Pinpoint the cell where the given text exists, returning its [x, y] midpoint coordinate. 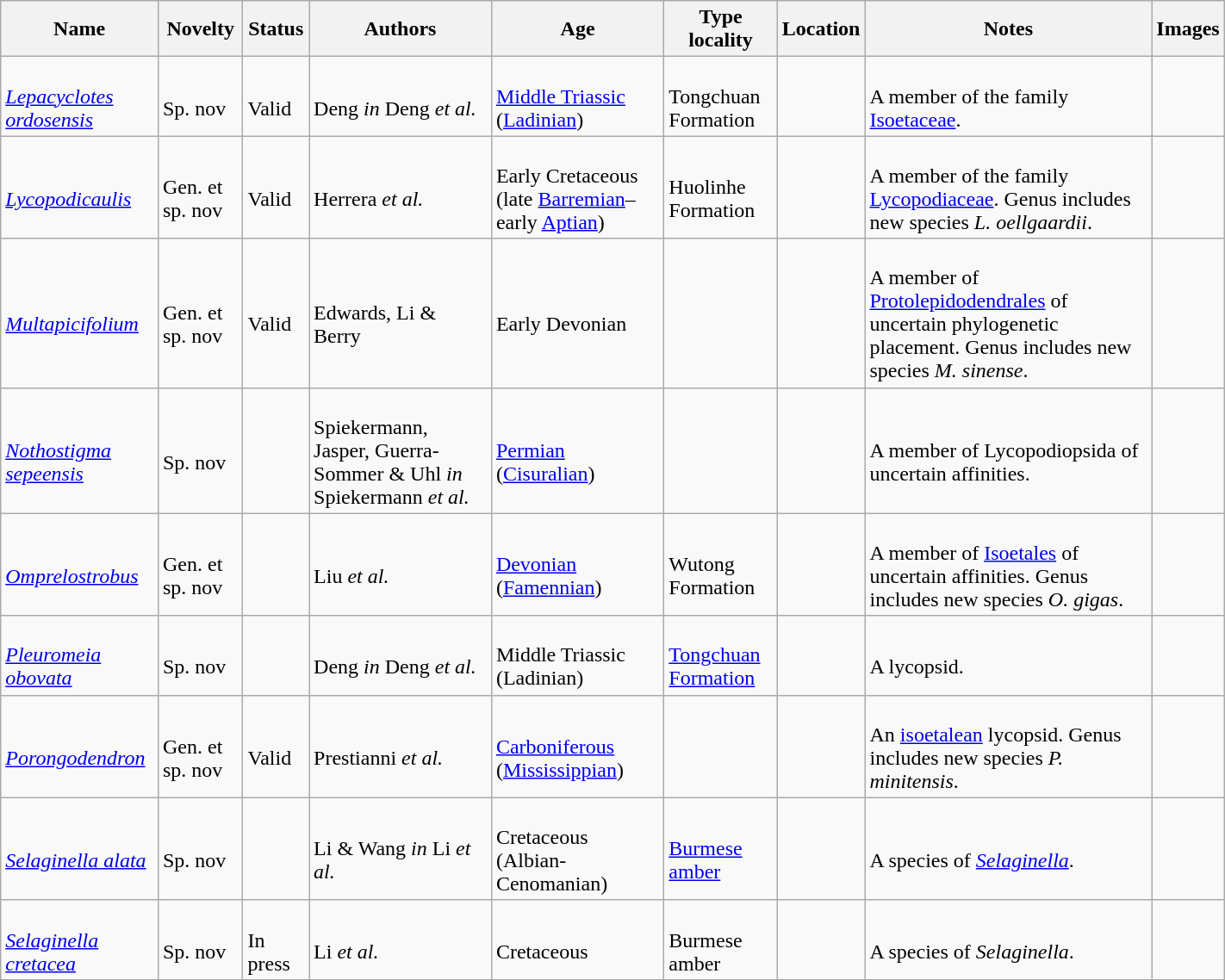
Li & Wang in Li et al. [401, 849]
Edwards, Li & Berry [401, 313]
Images [1188, 29]
Liu et al. [401, 565]
Cretaceous (Albian-Cenomanian) [577, 849]
Carboniferous (Mississippian) [577, 746]
In press [276, 940]
Type locality [720, 29]
Early Devonian [577, 313]
Novelty [200, 29]
Notes [1008, 29]
Devonian (Famennian) [577, 565]
Omprelostrobus [79, 565]
Status [276, 29]
Herrera et al. [401, 188]
Age [577, 29]
Cretaceous [577, 940]
An isoetalean lycopsid. Genus includes new species P. minitensis. [1008, 746]
A member of Isoetales of uncertain affinities. Genus includes new species O. gigas. [1008, 565]
Prestianni et al. [401, 746]
Name [79, 29]
Location [821, 29]
A member of Protolepidodendrales of uncertain phylogenetic placement. Genus includes new species M. sinense. [1008, 313]
Authors [401, 29]
Lycopodicaulis [79, 188]
Selaginella alata [79, 849]
Lepacyclotes ordosensis [79, 96]
Huolinhe Formation [720, 188]
A lycopsid. [1008, 655]
Early Cretaceous (late Barremian–early Aptian) [577, 188]
Permian (Cisuralian) [577, 450]
Wutong Formation [720, 565]
Pleuromeia obovata [79, 655]
Li et al. [401, 940]
Selaginella cretacea [79, 940]
A member of the family Isoetaceae. [1008, 96]
Porongodendron [79, 746]
Nothostigma sepeensis [79, 450]
A member of Lycopodiopsida of uncertain affinities. [1008, 450]
Spiekermann, Jasper, Guerra-Sommer & Uhl in Spiekermann et al. [401, 450]
A member of the family Lycopodiaceae. Genus includes new species L. oellgaardii. [1008, 188]
Multapicifolium [79, 313]
